Detect which cell encompasses the target text, then output its [x, y] center coordinate. 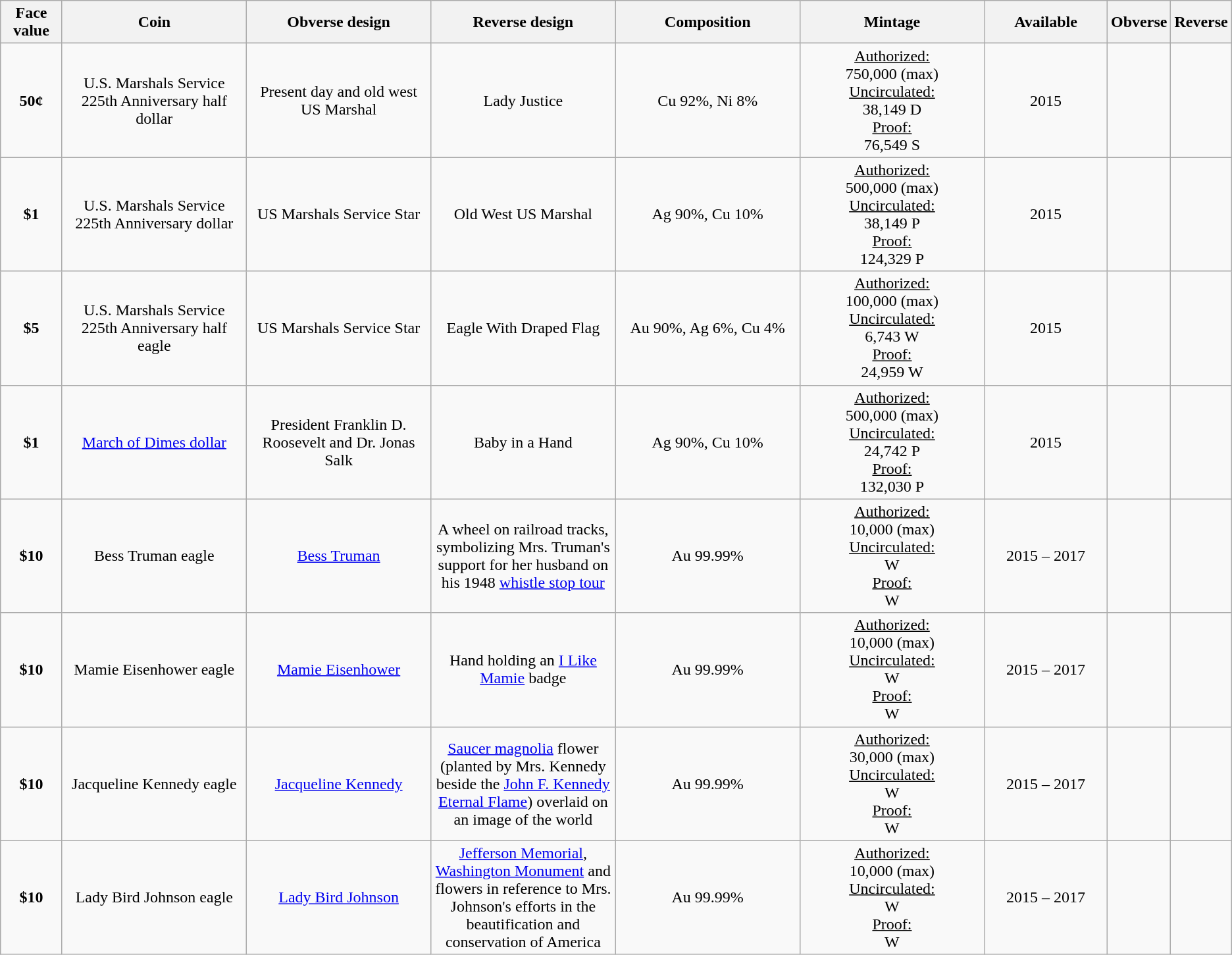
Coin [154, 22]
50¢ [32, 100]
Eagle With Draped Flag [523, 328]
Jacqueline Kennedy eagle [154, 783]
Authorized:30,000 (max)Uncirculated: WProof: W [892, 783]
Mamie Eisenhower [338, 670]
Lady Bird Johnson [338, 898]
Authorized:500,000 (max)Uncirculated:24,742 PProof:132,030 P [892, 442]
Mamie Eisenhower eagle [154, 670]
Hand holding an I Like Mamie badge [523, 670]
U.S. Marshals Service 225th Anniversary half eagle [154, 328]
Bess Truman eagle [154, 555]
U.S. Marshals Service 225th Anniversary dollar [154, 215]
Present day and old west US Marshal [338, 100]
Composition [707, 22]
Authorized:100,000 (max)Uncirculated:6,743 WProof:24,959 W [892, 328]
Au 90%, Ag 6%, Cu 4% [707, 328]
Jefferson Memorial, Washington Monument and flowers in reference to Mrs. Johnson's efforts in the beautification and conservation of America [523, 898]
Obverse design [338, 22]
Mintage [892, 22]
Authorized:500,000 (max)Uncirculated:38,149 PProof:124,329 P [892, 215]
Authorized:750,000 (max)Uncirculated:38,149 DProof:76,549 S [892, 100]
Cu 92%, Ni 8% [707, 100]
Jacqueline Kennedy [338, 783]
Bess Truman [338, 555]
Available [1046, 22]
Reverse design [523, 22]
Reverse [1201, 22]
March of Dimes dollar [154, 442]
President Franklin D. Roosevelt and Dr. Jonas Salk [338, 442]
$5 [32, 328]
Face value [32, 22]
A wheel on railroad tracks, symbolizing Mrs. Truman's support for her husband on his 1948 whistle stop tour [523, 555]
Baby in a Hand [523, 442]
Obverse [1139, 22]
Lady Bird Johnson eagle [154, 898]
Old West US Marshal [523, 215]
U.S. Marshals Service 225th Anniversary half dollar [154, 100]
Saucer magnolia flower (planted by Mrs. Kennedy beside the John F. Kennedy Eternal Flame) overlaid on an image of the world [523, 783]
Lady Justice [523, 100]
